Identify which cell holds the provided text, then report its [x, y] central coordinate. 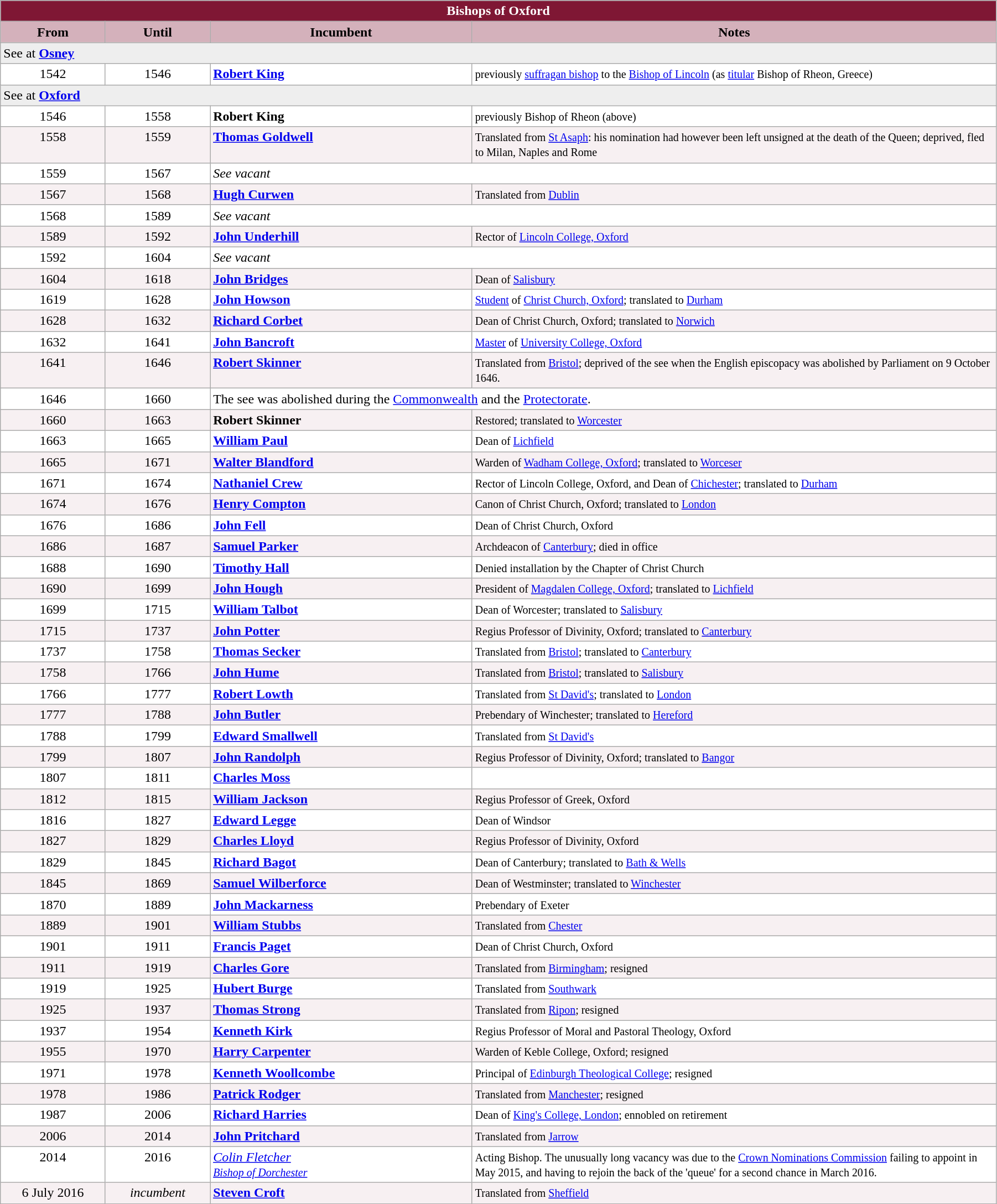
Regius Professor of Divinity, Oxford [734, 841]
Walter Blandford [341, 462]
John Pritchard [341, 1136]
John Bridges [341, 278]
Kenneth Kirk [341, 1031]
Warden of Keble College, Oxford; resigned [734, 1052]
Dean of Salisbury [734, 278]
1955 [53, 1052]
John Potter [341, 630]
Student of Christ Church, Oxford; translated to Durham [734, 300]
1812 [53, 799]
Robert Lowth [341, 694]
6 July 2016 [53, 1193]
William Jackson [341, 799]
Harry Carpenter [341, 1052]
1816 [53, 820]
Henry Compton [341, 504]
Translated from Birmingham; resigned [734, 968]
John Butler [341, 715]
Archdeacon of Canterbury; died in office [734, 546]
Charles Moss [341, 778]
Regius Professor of Divinity, Oxford; translated to Bangor [734, 757]
See at Oxford [498, 95]
Dean of Lichfield [734, 441]
Translated from St David's; translated to London [734, 694]
John Bancroft [341, 342]
1986 [157, 1094]
1987 [53, 1115]
Bishops of Oxford [498, 11]
Dean of Windsor [734, 820]
1815 [157, 799]
1618 [157, 278]
Thomas Secker [341, 652]
Dean of Westminster; translated to Winchester [734, 883]
Notes [734, 32]
Charles Gore [341, 968]
President of Magdalen College, Oxford; translated to Lichfield [734, 588]
From [53, 32]
1688 [53, 567]
Translated from Manchester; resigned [734, 1094]
Timothy Hall [341, 567]
Denied installation by the Chapter of Christ Church [734, 567]
Dean of Worcester; translated to Salisbury [734, 609]
Until [157, 32]
Translated from Ripon; resigned [734, 1010]
Principal of Edinburgh Theological College; resigned [734, 1073]
Translated from Chester [734, 925]
1971 [53, 1073]
Thomas Goldwell [341, 145]
William Stubbs [341, 925]
1869 [157, 883]
Rector of Lincoln College, Oxford [734, 236]
1811 [157, 778]
Regius Professor of Greek, Oxford [734, 799]
Canon of Christ Church, Oxford; translated to London [734, 504]
Master of University College, Oxford [734, 342]
Translated from Southwark [734, 989]
Richard Bagot [341, 862]
John Hume [341, 673]
Translated from Sheffield [734, 1193]
See at Osney [498, 53]
Regius Professor of Divinity, Oxford; translated to Canterbury [734, 630]
Warden of Wadham College, Oxford; translated to Worceser [734, 462]
Translated from Dublin [734, 194]
Dean of Canterbury; translated to Bath & Wells [734, 862]
Kenneth Woollcombe [341, 1073]
previously suffragan bishop to the Bishop of Lincoln (as titular Bishop of Rheon, Greece) [734, 74]
William Paul [341, 441]
The see was abolished during the Commonwealth and the Protectorate. [603, 399]
1870 [53, 904]
Nathaniel Crew [341, 483]
Hugh Curwen [341, 194]
Colin FletcherBishop of Dorchester [341, 1164]
Translated from St David's [734, 736]
Translated from Bristol; translated to Salisbury [734, 673]
1954 [157, 1031]
Thomas Strong [341, 1010]
Translated from Bristol; deprived of the see when the English episcopacy was abolished by Parliament on 9 October 1646. [734, 371]
incumbent [157, 1193]
Translated from St Asaph: his nomination had however been left unsigned at the death of the Queen; deprived, fled to Milan, Naples and Rome [734, 145]
Dean of Christ Church, Oxford; translated to Norwich [734, 321]
Richard Harries [341, 1115]
Samuel Parker [341, 546]
Francis Paget [341, 946]
Charles Lloyd [341, 841]
Patrick Rodger [341, 1094]
Translated from Bristol; translated to Canterbury [734, 652]
Dean of King's College, London; ennobled on retirement [734, 1115]
Regius Professor of Moral and Pastoral Theology, Oxford [734, 1031]
1542 [53, 74]
William Talbot [341, 609]
Edward Smallwell [341, 736]
Edward Legge [341, 820]
John Fell [341, 525]
2016 [157, 1164]
John Randolph [341, 757]
Incumbent [341, 32]
John Howson [341, 300]
Samuel Wilberforce [341, 883]
John Mackarness [341, 904]
Prebendary of Exeter [734, 904]
Richard Corbet [341, 321]
Restored; translated to Worcester [734, 420]
1619 [53, 300]
John Hough [341, 588]
Rector of Lincoln College, Oxford, and Dean of Chichester; translated to Durham [734, 483]
Prebendary of Winchester; translated to Hereford [734, 715]
Translated from Jarrow [734, 1136]
John Underhill [341, 236]
previously Bishop of Rheon (above) [734, 116]
1970 [157, 1052]
Steven Croft [341, 1193]
1687 [157, 546]
Hubert Burge [341, 989]
